From the cell containing the given text, extract its center point as [x, y] coordinate. 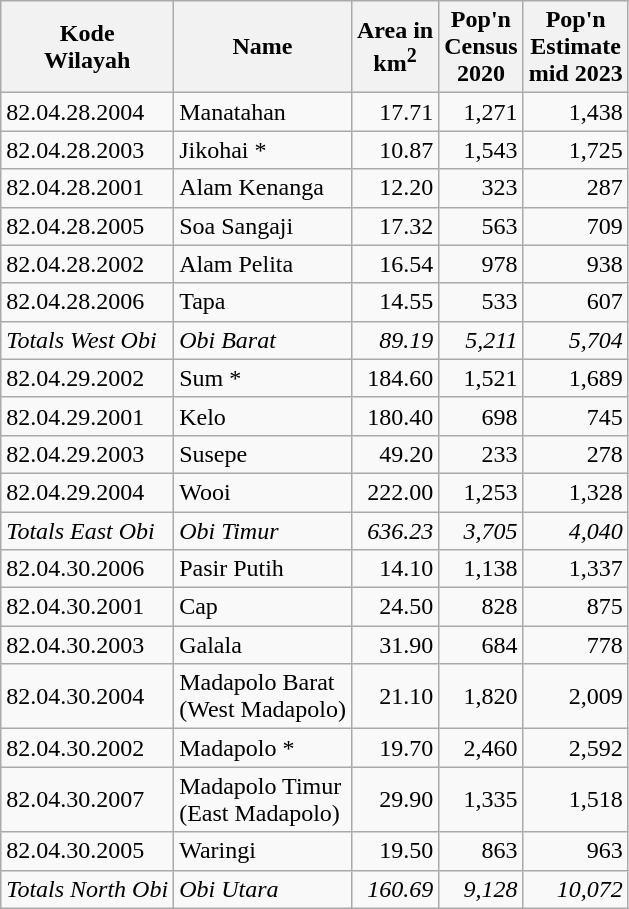
Totals North Obi [88, 889]
1,337 [576, 569]
82.04.30.2004 [88, 696]
82.04.29.2004 [88, 492]
10.87 [394, 150]
Susepe [263, 454]
1,518 [576, 800]
323 [481, 188]
222.00 [394, 492]
29.90 [394, 800]
82.04.28.2006 [88, 302]
Wooi [263, 492]
82.04.30.2001 [88, 607]
684 [481, 645]
82.04.29.2001 [88, 416]
Kelo [263, 416]
160.69 [394, 889]
1,138 [481, 569]
180.40 [394, 416]
14.10 [394, 569]
Totals West Obi [88, 340]
1,543 [481, 150]
698 [481, 416]
1,328 [576, 492]
82.04.30.2006 [88, 569]
Alam Kenanga [263, 188]
19.50 [394, 851]
Manatahan [263, 112]
Waringi [263, 851]
875 [576, 607]
233 [481, 454]
82.04.28.2002 [88, 264]
2,460 [481, 748]
82.04.28.2005 [88, 226]
1,725 [576, 150]
607 [576, 302]
16.54 [394, 264]
Kode Wilayah [88, 47]
Pasir Putih [263, 569]
24.50 [394, 607]
82.04.30.2005 [88, 851]
17.32 [394, 226]
82.04.30.2003 [88, 645]
Pop'nCensus2020 [481, 47]
82.04.30.2007 [88, 800]
978 [481, 264]
Obi Utara [263, 889]
745 [576, 416]
Obi Timur [263, 531]
17.71 [394, 112]
278 [576, 454]
Totals East Obi [88, 531]
10,072 [576, 889]
1,335 [481, 800]
5,704 [576, 340]
287 [576, 188]
Sum * [263, 378]
Tapa [263, 302]
863 [481, 851]
Name [263, 47]
184.60 [394, 378]
Alam Pelita [263, 264]
Madapolo * [263, 748]
Jikohai * [263, 150]
938 [576, 264]
5,211 [481, 340]
9,128 [481, 889]
82.04.28.2003 [88, 150]
31.90 [394, 645]
89.19 [394, 340]
Area inkm2 [394, 47]
21.10 [394, 696]
636.23 [394, 531]
1,438 [576, 112]
1,271 [481, 112]
82.04.29.2002 [88, 378]
14.55 [394, 302]
563 [481, 226]
Galala [263, 645]
533 [481, 302]
4,040 [576, 531]
1,253 [481, 492]
19.70 [394, 748]
3,705 [481, 531]
Soa Sangaji [263, 226]
Madapolo Timur(East Madapolo) [263, 800]
963 [576, 851]
2,592 [576, 748]
709 [576, 226]
82.04.28.2004 [88, 112]
Obi Barat [263, 340]
1,820 [481, 696]
Cap [263, 607]
Pop'nEstimatemid 2023 [576, 47]
778 [576, 645]
1,521 [481, 378]
1,689 [576, 378]
2,009 [576, 696]
12.20 [394, 188]
82.04.28.2001 [88, 188]
Madapolo Barat(West Madapolo) [263, 696]
49.20 [394, 454]
82.04.30.2002 [88, 748]
82.04.29.2003 [88, 454]
828 [481, 607]
